From the cell containing the given text, extract its center point as (X, Y) coordinate. 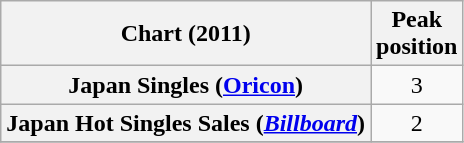
Japan Singles (Oricon) (186, 85)
Japan Hot Singles Sales (Billboard) (186, 123)
Chart (2011) (186, 34)
2 (417, 123)
3 (417, 85)
Peakposition (417, 34)
